For the text-containing cell, return its midpoint in [x, y] coordinate format. 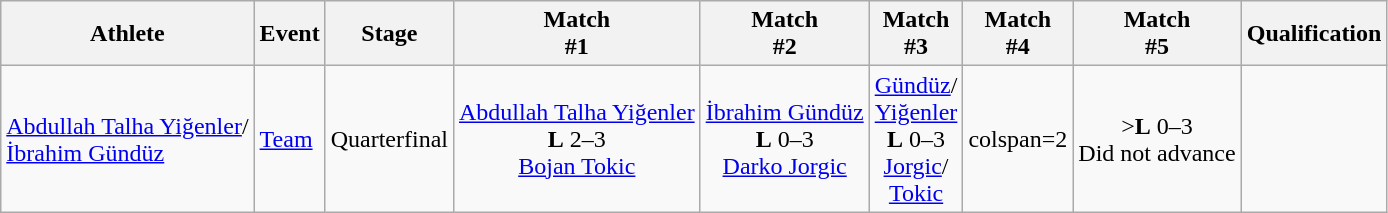
Stage [389, 34]
Quarterfinal [389, 139]
colspan=2 [1018, 139]
Match#2 [784, 34]
Match#4 [1018, 34]
Qualification [1314, 34]
Team [290, 139]
Athlete [128, 34]
Abdullah Talha Yiğenler/İbrahim Gündüz [128, 139]
Abdullah Talha YiğenlerL 2–3 Bojan Tokic [576, 139]
İbrahim GündüzL 0–3 Darko Jorgic [784, 139]
Match#5 [1157, 34]
Event [290, 34]
Match#1 [576, 34]
>L 0–3Did not advance [1157, 139]
Match#3 [916, 34]
Gündüz/YiğenlerL 0–3 Jorgic/Tokic [916, 139]
